Output the [x, y] coordinate of the center of the cell containing the given text.  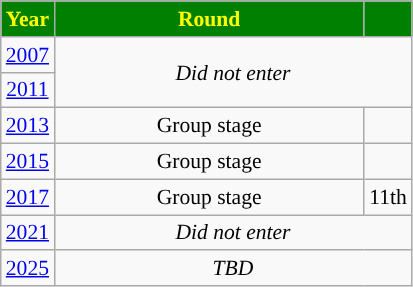
2013 [28, 126]
2021 [28, 233]
2007 [28, 55]
TBD [233, 269]
11th [388, 197]
Round [209, 19]
2017 [28, 197]
Year [28, 19]
2011 [28, 90]
2015 [28, 162]
2025 [28, 269]
